From the cell containing the given text, extract its center point as (x, y) coordinate. 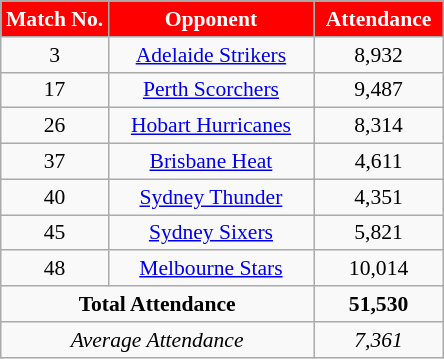
Sydney Thunder (210, 197)
9,487 (379, 90)
10,014 (379, 269)
Match No. (55, 19)
Perth Scorchers (210, 90)
5,821 (379, 233)
3 (55, 55)
37 (55, 162)
Brisbane Heat (210, 162)
8,932 (379, 55)
4,351 (379, 197)
Melbourne Stars (210, 269)
Average Attendance (158, 340)
4,611 (379, 162)
Total Attendance (158, 304)
Sydney Sixers (210, 233)
40 (55, 197)
48 (55, 269)
26 (55, 126)
Adelaide Strikers (210, 55)
17 (55, 90)
45 (55, 233)
Attendance (379, 19)
51,530 (379, 304)
7,361 (379, 340)
Opponent (210, 19)
8,314 (379, 126)
Hobart Hurricanes (210, 126)
